Search for the cell housing the specified text and yield its (x, y) center coordinate. 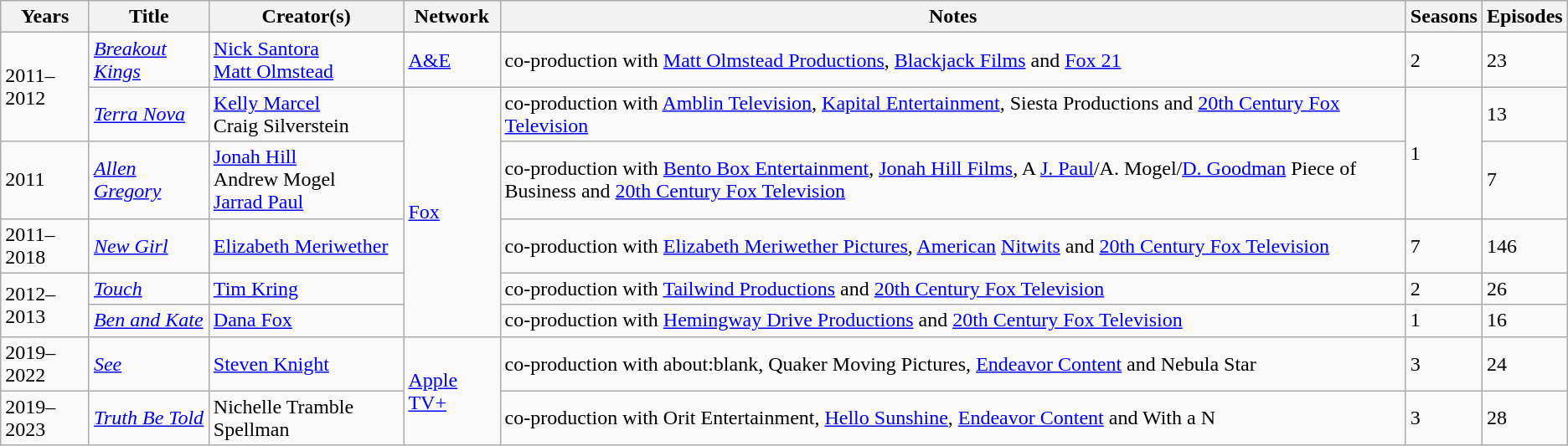
Apple TV+ (452, 391)
Steven Knight (307, 363)
Kelly MarcelCraig Silverstein (307, 114)
Truth Be Told (149, 418)
13 (1524, 114)
2011 (45, 180)
16 (1524, 320)
Terra Nova (149, 114)
Breakout Kings (149, 60)
23 (1524, 60)
2019–2023 (45, 418)
2012–2013 (45, 305)
co-production with Hemingway Drive Productions and 20th Century Fox Television (953, 320)
co-production with Matt Olmstead Productions, Blackjack Films and Fox 21 (953, 60)
24 (1524, 363)
2019–2022 (45, 363)
Dana Fox (307, 320)
co-production with about:blank, Quaker Moving Pictures, Endeavor Content and Nebula Star (953, 363)
Touch (149, 289)
A&E (452, 60)
co-production with Amblin Television, Kapital Entertainment, Siesta Productions and 20th Century Fox Television (953, 114)
Notes (953, 17)
26 (1524, 289)
co-production with Elizabeth Meriwether Pictures, American Nitwits and 20th Century Fox Television (953, 246)
Ben and Kate (149, 320)
Nick SantoraMatt Olmstead (307, 60)
Jonah HillAndrew MogelJarrad Paul (307, 180)
Nichelle Tramble Spellman (307, 418)
Episodes (1524, 17)
Title (149, 17)
See (149, 363)
2011–2018 (45, 246)
Allen Gregory (149, 180)
New Girl (149, 246)
Creator(s) (307, 17)
Network (452, 17)
Fox (452, 212)
146 (1524, 246)
Years (45, 17)
28 (1524, 418)
co-production with Orit Entertainment, Hello Sunshine, Endeavor Content and With a N (953, 418)
co-production with Tailwind Productions and 20th Century Fox Television (953, 289)
Seasons (1444, 17)
co-production with Bento Box Entertainment, Jonah Hill Films, A J. Paul/A. Mogel/D. Goodman Piece of Business and 20th Century Fox Television (953, 180)
Elizabeth Meriwether (307, 246)
Tim Kring (307, 289)
2011–2012 (45, 87)
